Search for the cell housing the specified text and yield its (X, Y) center coordinate. 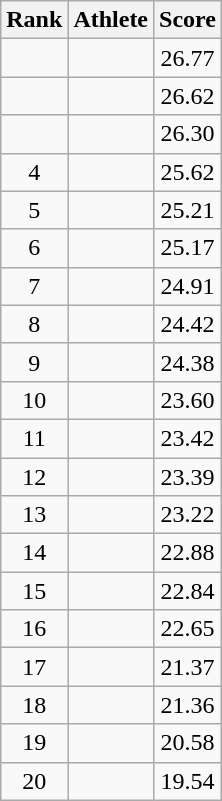
23.22 (188, 515)
17 (34, 667)
24.38 (188, 362)
25.21 (188, 210)
9 (34, 362)
10 (34, 400)
25.17 (188, 248)
13 (34, 515)
15 (34, 591)
20 (34, 781)
21.36 (188, 705)
7 (34, 286)
18 (34, 705)
22.65 (188, 629)
25.62 (188, 172)
5 (34, 210)
14 (34, 553)
22.84 (188, 591)
19.54 (188, 781)
4 (34, 172)
26.77 (188, 58)
22.88 (188, 553)
8 (34, 324)
26.62 (188, 96)
Athlete (111, 20)
23.42 (188, 438)
12 (34, 477)
20.58 (188, 743)
26.30 (188, 134)
24.91 (188, 286)
23.60 (188, 400)
Score (188, 20)
23.39 (188, 477)
21.37 (188, 667)
19 (34, 743)
24.42 (188, 324)
16 (34, 629)
6 (34, 248)
Rank (34, 20)
11 (34, 438)
